For the text-containing cell, return its midpoint in (X, Y) coordinate format. 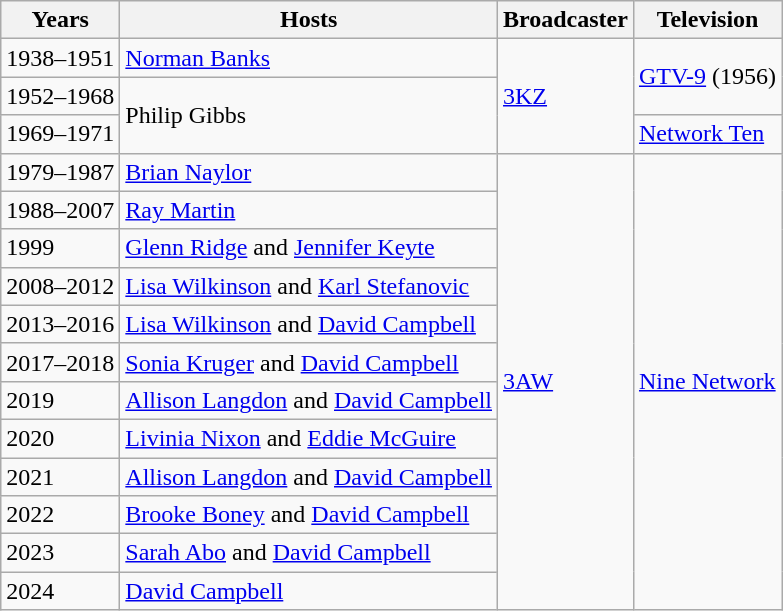
Norman Banks (309, 58)
Brian Naylor (309, 172)
Lisa Wilkinson and Karl Stefanovic (309, 286)
2020 (60, 438)
2021 (60, 477)
2024 (60, 591)
3AW (566, 382)
GTV-9 (1956) (707, 77)
Sonia Kruger and David Campbell (309, 362)
Ray Martin (309, 210)
1969–1971 (60, 134)
Broadcaster (566, 20)
Brooke Boney and David Campbell (309, 515)
Hosts (309, 20)
2023 (60, 553)
Network Ten (707, 134)
Sarah Abo and David Campbell (309, 553)
2022 (60, 515)
Philip Gibbs (309, 115)
1999 (60, 248)
Lisa Wilkinson and David Campbell (309, 324)
Television (707, 20)
Glenn Ridge and Jennifer Keyte (309, 248)
Livinia Nixon and Eddie McGuire (309, 438)
1952–1968 (60, 96)
2013–2016 (60, 324)
1938–1951 (60, 58)
Years (60, 20)
1988–2007 (60, 210)
2008–2012 (60, 286)
Nine Network (707, 382)
3KZ (566, 96)
David Campbell (309, 591)
2017–2018 (60, 362)
2019 (60, 400)
1979–1987 (60, 172)
